Output the (x, y) coordinate of the center of the cell containing the given text.  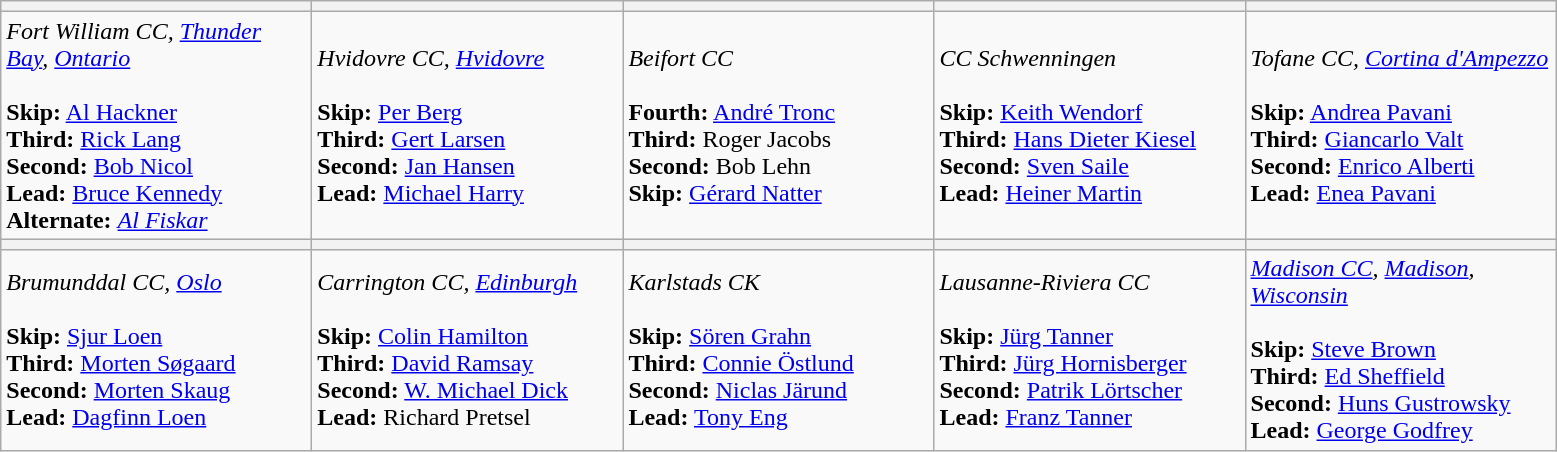
Karlstads CKSkip: Sören Grahn Third: Connie Östlund Second: Niclas Järund Lead: Tony Eng (778, 350)
Lausanne-Riviera CCSkip: Jürg Tanner Third: Jürg Hornisberger Second: Patrik Lörtscher Lead: Franz Tanner (1090, 350)
Madison CC, Madison, WisconsinSkip: Steve Brown Third: Ed Sheffield Second: Huns Gustrowsky Lead: George Godfrey (1400, 350)
Beifort CCFourth: André Tronc Third: Roger Jacobs Second: Bob Lehn Skip: Gérard Natter (778, 126)
Fort William CC, Thunder Bay, OntarioSkip: Al Hackner Third: Rick Lang Second: Bob Nicol Lead: Bruce Kennedy Alternate: Al Fiskar (156, 126)
Tofane CC, Cortina d'AmpezzoSkip: Andrea Pavani Third: Giancarlo Valt Second: Enrico Alberti Lead: Enea Pavani (1400, 126)
Brumunddal CC, OsloSkip: Sjur Loen Third: Morten Søgaard Second: Morten Skaug Lead: Dagfinn Loen (156, 350)
CC SchwenningenSkip: Keith Wendorf Third: Hans Dieter Kiesel Second: Sven Saile Lead: Heiner Martin (1090, 126)
Hvidovre CC, HvidovreSkip: Per Berg Third: Gert Larsen Second: Jan Hansen Lead: Michael Harry (468, 126)
Carrington CC, EdinburghSkip: Colin Hamilton Third: David Ramsay Second: W. Michael Dick Lead: Richard Pretsel (468, 350)
